Locate the cell with the specified text and output its (x, y) center coordinate. 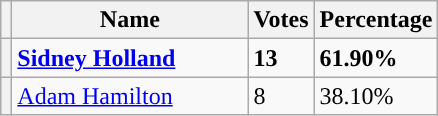
Adam Hamilton (130, 96)
13 (281, 58)
Percentage (376, 20)
Sidney Holland (130, 58)
Name (130, 20)
38.10% (376, 96)
Votes (281, 20)
61.90% (376, 58)
8 (281, 96)
